For the text-containing cell, return its midpoint in [x, y] coordinate format. 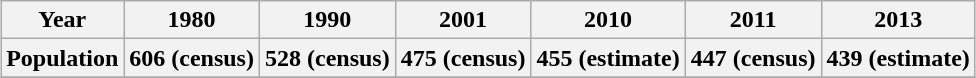
2011 [753, 20]
455 (estimate) [608, 58]
2010 [608, 20]
447 (census) [753, 58]
1990 [327, 20]
2001 [463, 20]
Year [62, 20]
1980 [192, 20]
Population [62, 58]
439 (estimate) [898, 58]
2013 [898, 20]
475 (census) [463, 58]
606 (census) [192, 58]
528 (census) [327, 58]
